Output the (x, y) coordinate of the center of the cell containing the given text.  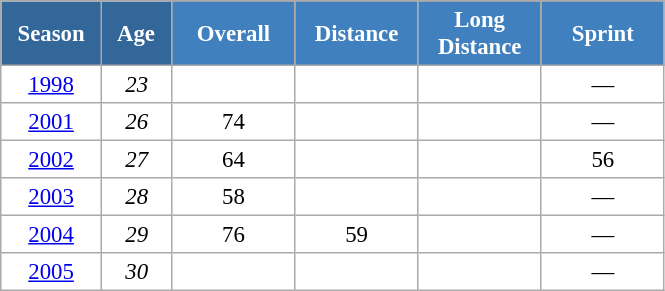
76 (234, 235)
2002 (52, 160)
23 (136, 85)
56 (602, 160)
74 (234, 122)
Long Distance (480, 34)
64 (234, 160)
Season (52, 34)
Sprint (602, 34)
26 (136, 122)
2003 (52, 197)
Overall (234, 34)
2004 (52, 235)
Distance (356, 34)
2001 (52, 122)
29 (136, 235)
59 (356, 235)
58 (234, 197)
Age (136, 34)
28 (136, 197)
1998 (52, 85)
27 (136, 160)
